Identify which cell holds the provided text, then report its [x, y] central coordinate. 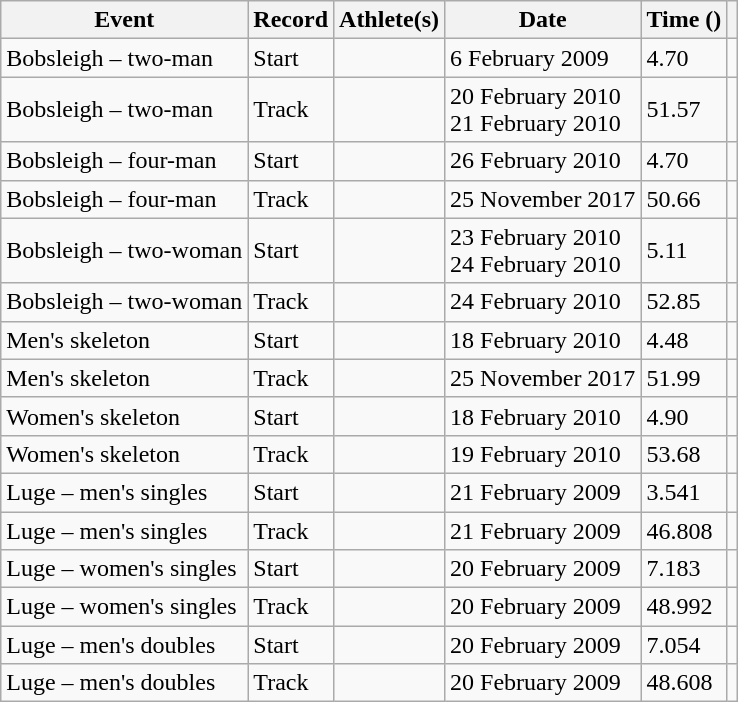
4.90 [684, 416]
7.054 [684, 645]
4.48 [684, 340]
Time () [684, 20]
52.85 [684, 302]
6 February 2009 [543, 58]
Event [124, 20]
5.11 [684, 250]
46.808 [684, 531]
7.183 [684, 569]
24 February 2010 [543, 302]
50.66 [684, 199]
3.541 [684, 492]
Record [291, 20]
19 February 2010 [543, 454]
51.57 [684, 110]
20 February 201021 February 2010 [543, 110]
Athlete(s) [390, 20]
23 February 201024 February 2010 [543, 250]
51.99 [684, 378]
48.608 [684, 683]
26 February 2010 [543, 161]
48.992 [684, 607]
Date [543, 20]
53.68 [684, 454]
